Find where the given text appears and provide that cell's center as (x, y) coordinate. 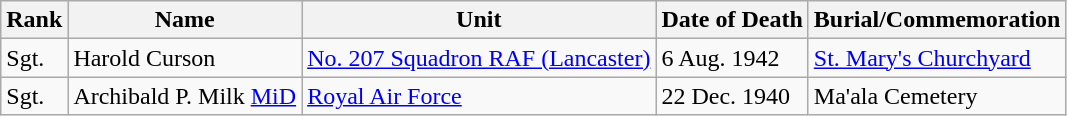
22 Dec. 1940 (732, 96)
Ma'ala Cemetery (937, 96)
Harold Curson (185, 58)
No. 207 Squadron RAF (Lancaster) (479, 58)
6 Aug. 1942 (732, 58)
Name (185, 20)
Rank (34, 20)
Unit (479, 20)
Royal Air Force (479, 96)
Burial/Commemoration (937, 20)
Archibald P. Milk MiD (185, 96)
St. Mary's Churchyard (937, 58)
Date of Death (732, 20)
